Output the [x, y] coordinate of the center of the cell containing the given text.  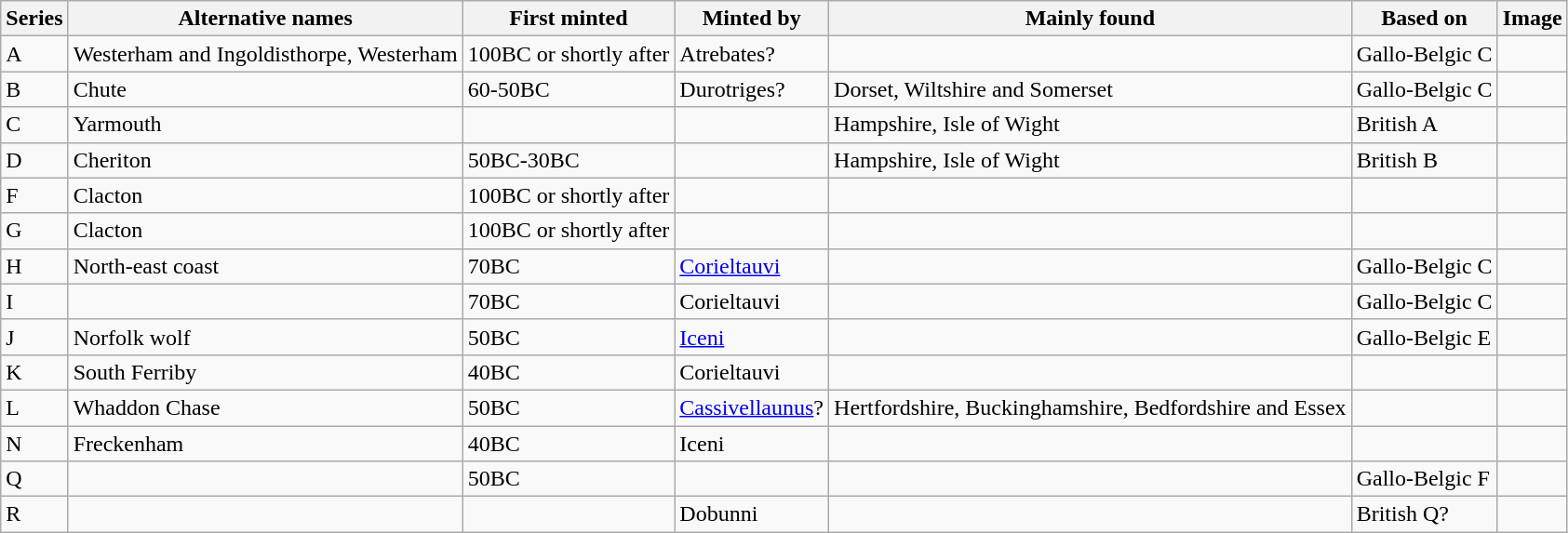
Based on [1424, 19]
British Q? [1424, 514]
B [34, 89]
R [34, 514]
H [34, 266]
Cheriton [265, 160]
C [34, 125]
Whaddon Chase [265, 407]
F [34, 195]
South Ferriby [265, 372]
Atrebates? [752, 54]
British A [1424, 125]
I [34, 301]
Image [1532, 19]
North-east coast [265, 266]
Alternative names [265, 19]
Yarmouth [265, 125]
J [34, 337]
Dobunni [752, 514]
Hertfordshire, Buckinghamshire, Bedfordshire and Essex [1091, 407]
Chute [265, 89]
Norfolk wolf [265, 337]
Durotriges? [752, 89]
Q [34, 479]
D [34, 160]
Gallo-Belgic F [1424, 479]
Westerham and Ingoldisthorpe, Westerham [265, 54]
British B [1424, 160]
Mainly found [1091, 19]
Dorset, Wiltshire and Somerset [1091, 89]
Cassivellaunus? [752, 407]
Series [34, 19]
A [34, 54]
K [34, 372]
L [34, 407]
60-50BC [569, 89]
50BC-30BC [569, 160]
First minted [569, 19]
N [34, 444]
Minted by [752, 19]
Freckenham [265, 444]
Gallo-Belgic E [1424, 337]
G [34, 231]
